For the text-containing cell, return its midpoint in (X, Y) coordinate format. 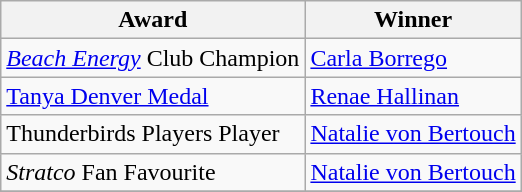
Stratco Fan Favourite (153, 172)
Award (153, 20)
Beach Energy Club Champion (153, 58)
Renae Hallinan (413, 96)
Tanya Denver Medal (153, 96)
Winner (413, 20)
Carla Borrego (413, 58)
Thunderbirds Players Player (153, 134)
